Find where the given text appears and provide that cell's center as (X, Y) coordinate. 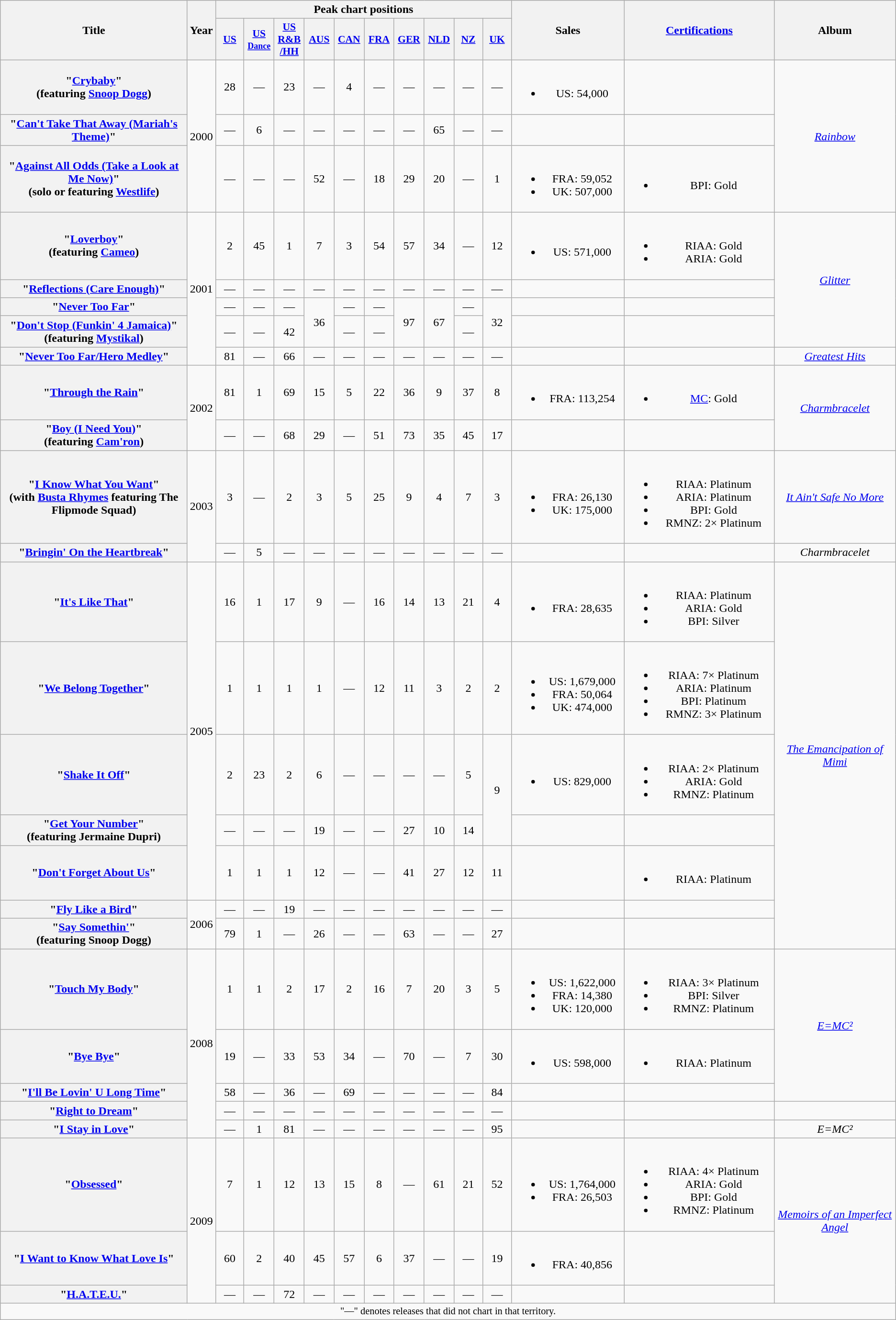
33 (289, 1056)
60 (230, 1258)
2008 (201, 1044)
"Through the Rain" (94, 393)
2006 (201, 925)
Year (201, 31)
"I Stay in Love" (94, 1129)
CAN (349, 39)
"Bringin' On the Heartbreak" (94, 553)
54 (379, 246)
"Never Too Far" (94, 307)
BPI: Gold (699, 179)
2005 (201, 731)
58 (230, 1093)
10 (439, 830)
Peak chart positions (363, 10)
"I Know What You Want" (with Busta Rhymes featuring The Flipmode Squad) (94, 497)
2002 (201, 408)
"Fly Like a Bird" (94, 909)
FRA (379, 39)
RIAA: PlatinumARIA: PlatinumBPI: GoldRMNZ: 2× Platinum (699, 497)
53 (319, 1056)
"—" denotes releases that did not chart in that territory. (448, 1311)
"Against All Odds (Take a Look at Me Now)"(solo or featuring Westlife) (94, 179)
18 (379, 179)
68 (289, 435)
Greatest Hits (835, 356)
Sales (568, 31)
US: 1,679,000FRA: 50,064UK: 474,000 (568, 688)
97 (409, 323)
"Bye Bye" (94, 1056)
Album (835, 31)
"We Belong Together" (94, 688)
FRA: 26,130UK: 175,000 (568, 497)
"It's Like That" (94, 601)
It Ain't Safe No More (835, 497)
66 (289, 356)
"I'll Be Lovin' U Long Time" (94, 1093)
42 (289, 331)
US: 571,000 (568, 246)
72 (289, 1294)
RIAA: 4× PlatinumARIA: GoldBPI: GoldRMNZ: Platinum (699, 1185)
RIAA: 7× PlatinumARIA: PlatinumBPI: PlatinumRMNZ: 3× Platinum (699, 688)
Certifications (699, 31)
FRA: 40,856 (568, 1258)
26 (319, 934)
RIAA: 2× PlatinumARIA: GoldRMNZ: Platinum (699, 775)
Glitter (835, 280)
2009 (201, 1221)
"Don't Stop (Funkin' 4 Jamaica)"(featuring Mystikal) (94, 331)
67 (439, 323)
73 (409, 435)
FRA: 28,635 (568, 601)
51 (379, 435)
40 (289, 1258)
US: 1,764,000FRA: 26,503 (568, 1185)
RIAA: PlatinumARIA: GoldBPI: Silver (699, 601)
RIAA: 3× PlatinumBPI: SilverRMNZ: Platinum (699, 989)
61 (439, 1185)
US: 829,000 (568, 775)
"Can't Take That Away (Mariah's Theme)" (94, 129)
84 (497, 1093)
USDance (259, 39)
35 (439, 435)
FRA: 113,254 (568, 393)
UK (497, 39)
"I Want to Know What Love Is" (94, 1258)
"Never Too Far/Hero Medley" (94, 356)
32 (497, 323)
"Say Somethin'" (featuring Snoop Dogg) (94, 934)
"Right to Dream" (94, 1111)
"H.A.T.E.U." (94, 1294)
95 (497, 1129)
30 (497, 1056)
US (230, 39)
22 (379, 393)
2001 (201, 289)
41 (409, 872)
"Touch My Body" (94, 989)
FRA: 59,052UK: 507,000 (568, 179)
AUS (319, 39)
"Reflections (Care Enough)" (94, 289)
"Boy (I Need You)" (featuring Cam'ron) (94, 435)
US: 1,622,000FRA: 14,380UK: 120,000 (568, 989)
NLD (439, 39)
NZ (468, 39)
65 (439, 129)
63 (409, 934)
The Emancipation of Mimi (835, 756)
Title (94, 31)
"Shake It Off" (94, 775)
"Don't Forget About Us" (94, 872)
GER (409, 39)
"Obsessed" (94, 1185)
2000 (201, 136)
US: 598,000 (568, 1056)
"Get Your Number" (featuring Jermaine Dupri) (94, 830)
US: 54,000 (568, 87)
25 (379, 497)
70 (409, 1056)
79 (230, 934)
RIAA: GoldARIA: Gold (699, 246)
Rainbow (835, 136)
"Loverboy" (featuring Cameo) (94, 246)
28 (230, 87)
Memoirs of an Imperfect Angel (835, 1221)
MC: Gold (699, 393)
2003 (201, 506)
"Crybaby" (featuring Snoop Dogg) (94, 87)
USR&B/HH (289, 39)
